Extract the [X, Y] coordinate from the center of the cell holding the provided text.  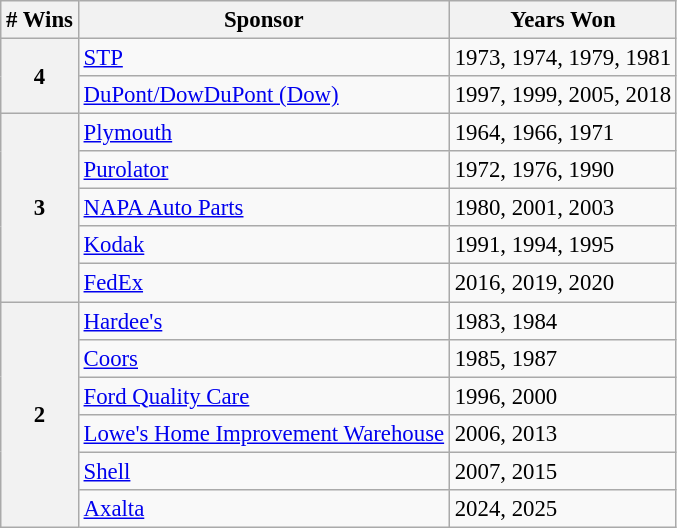
3 [40, 208]
Plymouth [264, 133]
2007, 2015 [562, 471]
2016, 2019, 2020 [562, 283]
1996, 2000 [562, 396]
1972, 1976, 1990 [562, 170]
Coors [264, 358]
Lowe's Home Improvement Warehouse [264, 433]
1973, 1974, 1979, 1981 [562, 58]
1983, 1984 [562, 321]
1980, 2001, 2003 [562, 208]
Purolator [264, 170]
1985, 1987 [562, 358]
1991, 1994, 1995 [562, 245]
1997, 1999, 2005, 2018 [562, 95]
STP [264, 58]
1964, 1966, 1971 [562, 133]
Kodak [264, 245]
# Wins [40, 20]
FedEx [264, 283]
2 [40, 415]
2024, 2025 [562, 509]
Sponsor [264, 20]
Ford Quality Care [264, 396]
DuPont/DowDuPont (Dow) [264, 95]
2006, 2013 [562, 433]
Shell [264, 471]
NAPA Auto Parts [264, 208]
Years Won [562, 20]
4 [40, 76]
Hardee's [264, 321]
Axalta [264, 509]
